Capture the cell that displays the provided text and extract its [X, Y] central coordinate. 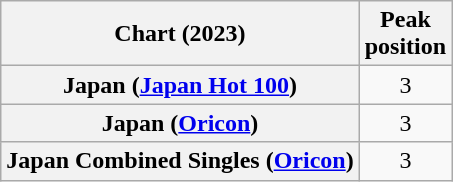
Chart (2023) [180, 34]
Japan Combined Singles (Oricon) [180, 161]
Japan (Oricon) [180, 123]
Peakposition [405, 34]
Japan (Japan Hot 100) [180, 85]
